Search for the cell housing the specified text and yield its [X, Y] center coordinate. 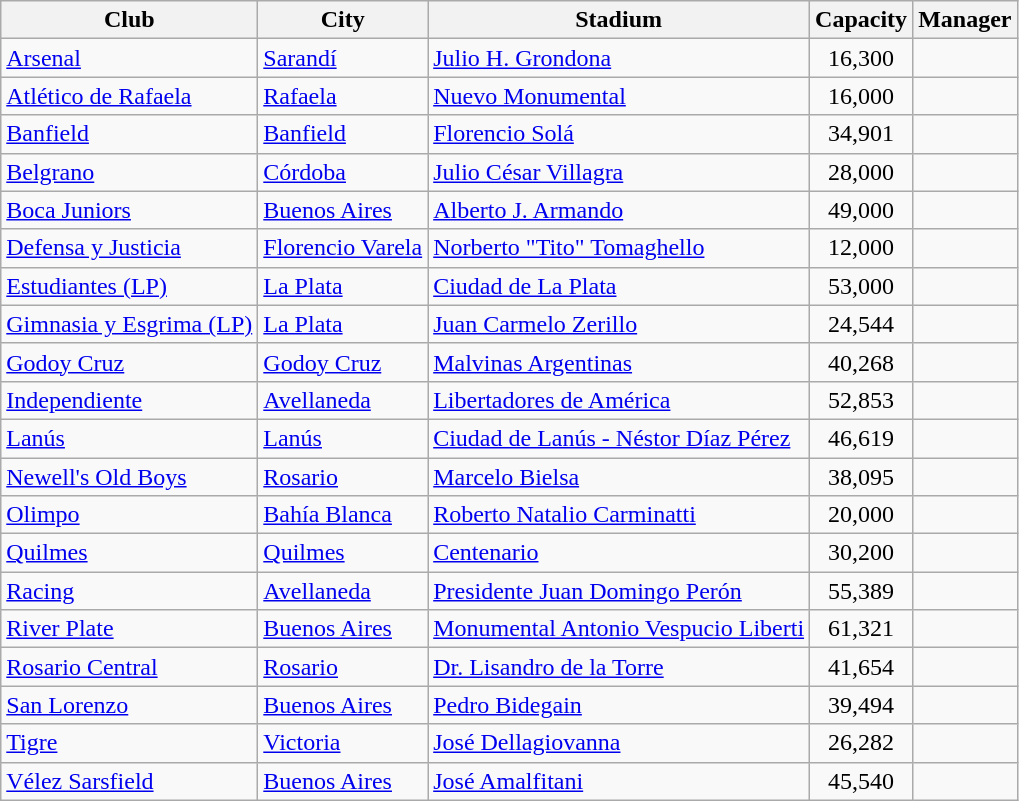
José Dellagiovanna [619, 743]
Boca Juniors [130, 210]
Ciudad de La Plata [619, 286]
Victoria [343, 743]
12,000 [862, 248]
Presidente Juan Domingo Perón [619, 591]
Bahía Blanca [343, 515]
Florencio Solá [619, 134]
Tigre [130, 743]
61,321 [862, 629]
53,000 [862, 286]
Gimnasia y Esgrima (LP) [130, 324]
Marcelo Bielsa [619, 477]
24,544 [862, 324]
City [343, 20]
Roberto Natalio Carminatti [619, 515]
Norberto "Tito" Tomaghello [619, 248]
Pedro Bidegain [619, 705]
34,901 [862, 134]
55,389 [862, 591]
45,540 [862, 781]
Stadium [619, 20]
Vélez Sarsfield [130, 781]
Newell's Old Boys [130, 477]
Manager [965, 20]
Monumental Antonio Vespucio Liberti [619, 629]
Nuevo Monumental [619, 96]
Juan Carmelo Zerillo [619, 324]
Alberto J. Armando [619, 210]
Libertadores de América [619, 400]
Sarandí [343, 58]
Olimpo [130, 515]
Julio H. Grondona [619, 58]
52,853 [862, 400]
39,494 [862, 705]
Dr. Lisandro de la Torre [619, 667]
José Amalfitani [619, 781]
38,095 [862, 477]
Defensa y Justicia [130, 248]
26,282 [862, 743]
Malvinas Argentinas [619, 362]
Racing [130, 591]
41,654 [862, 667]
Independiente [130, 400]
Ciudad de Lanús - Néstor Díaz Pérez [619, 438]
Florencio Varela [343, 248]
River Plate [130, 629]
20,000 [862, 515]
Belgrano [130, 172]
Julio César Villagra [619, 172]
Arsenal [130, 58]
Estudiantes (LP) [130, 286]
San Lorenzo [130, 705]
40,268 [862, 362]
28,000 [862, 172]
Rosario Central [130, 667]
Córdoba [343, 172]
Centenario [619, 553]
49,000 [862, 210]
Club [130, 20]
30,200 [862, 553]
16,000 [862, 96]
Rafaela [343, 96]
46,619 [862, 438]
Capacity [862, 20]
16,300 [862, 58]
Atlético de Rafaela [130, 96]
